Return [X, Y] of the center of cell containing provided text 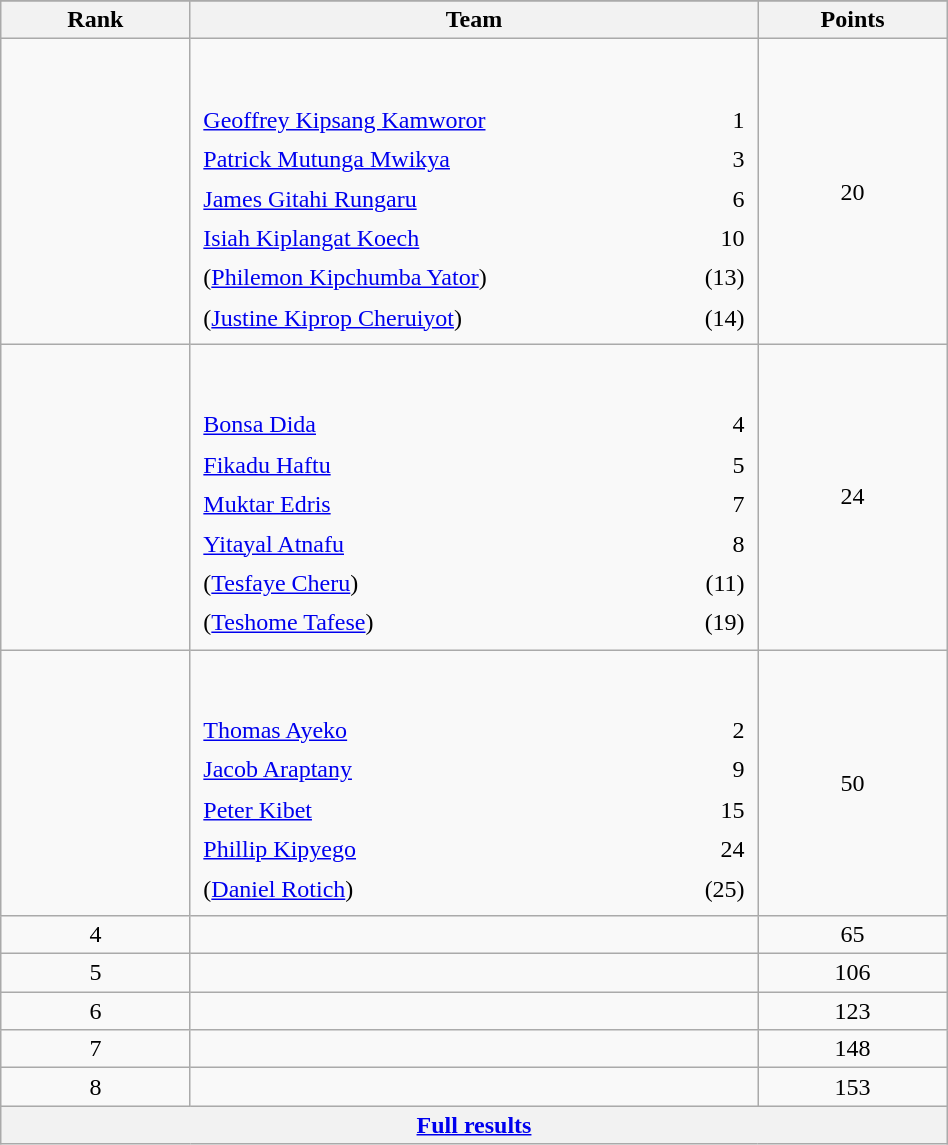
Rank [96, 20]
Bonsa Dida [414, 426]
9 [685, 770]
(Justine Kiprop Cheruiyot) [434, 318]
20 [852, 192]
Jacob Araptany [409, 770]
(25) [685, 888]
153 [852, 1087]
148 [852, 1049]
2 [685, 730]
Team [474, 20]
Thomas Ayeko 2 Jacob Araptany 9 Peter Kibet 15 Phillip Kipyego 24 (Daniel Rotich) (25) [474, 783]
Geoffrey Kipsang Kamworor [434, 120]
Peter Kibet [409, 810]
10 [710, 238]
(Daniel Rotich) [409, 888]
James Gitahi Rungaru [434, 198]
15 [685, 810]
(19) [690, 624]
Isiah Kiplangat Koech [434, 238]
1 [710, 120]
50 [852, 783]
65 [852, 935]
Patrick Mutunga Mwikya [434, 160]
Yitayal Atnafu [414, 544]
(13) [710, 278]
Points [852, 20]
123 [852, 1011]
Phillip Kipyego [409, 850]
(Teshome Tafese) [414, 624]
(11) [690, 584]
3 [710, 160]
(14) [710, 318]
Fikadu Haftu [414, 464]
Bonsa Dida 4 Fikadu Haftu 5 Muktar Edris 7 Yitayal Atnafu 8 (Tesfaye Cheru) (11) (Teshome Tafese) (19) [474, 496]
(Philemon Kipchumba Yator) [434, 278]
Muktar Edris [414, 504]
Full results [474, 1125]
106 [852, 973]
Thomas Ayeko [409, 730]
(Tesfaye Cheru) [414, 584]
